Return (X, Y) of the center of cell containing provided text 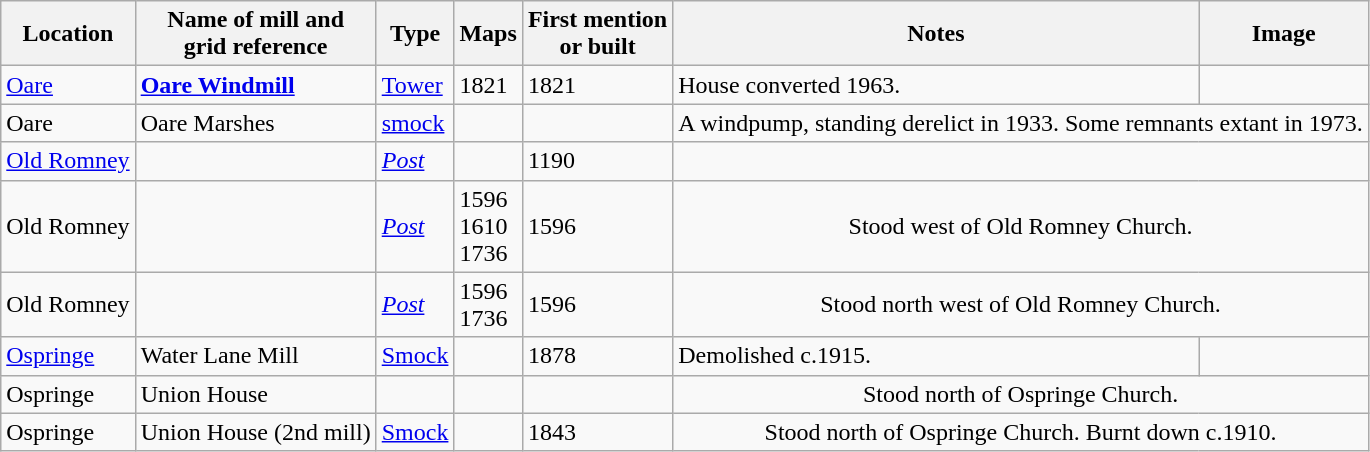
Location (68, 34)
Union House (2nd mill) (256, 432)
Name of mill andgrid reference (256, 34)
Union House (256, 394)
Water Lane Mill (256, 356)
1878 (597, 356)
Tower (415, 85)
1190 (597, 161)
Demolished c.1915. (936, 356)
A windpump, standing derelict in 1933. Some remnants extant in 1973. (1021, 123)
Stood west of Old Romney Church. (1021, 226)
Image (1284, 34)
Maps (488, 34)
First mentionor built (597, 34)
Notes (936, 34)
Oare Marshes (256, 123)
Stood north of Ospringe Church. Burnt down c.1910. (1021, 432)
Stood north west of Old Romney Church. (1021, 304)
smock (415, 123)
1843 (597, 432)
House converted 1963. (936, 85)
159616101736 (488, 226)
Stood north of Ospringe Church. (1021, 394)
Oare Windmill (256, 85)
15961736 (488, 304)
Type (415, 34)
